For the text-containing cell, return its midpoint in (X, Y) coordinate format. 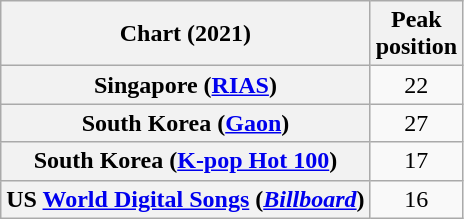
16 (416, 199)
27 (416, 123)
South Korea (Gaon) (186, 123)
Chart (2021) (186, 34)
US World Digital Songs (Billboard) (186, 199)
22 (416, 85)
Peakposition (416, 34)
South Korea (K-pop Hot 100) (186, 161)
Singapore (RIAS) (186, 85)
17 (416, 161)
